Identify which cell holds the provided text, then report its (X, Y) central coordinate. 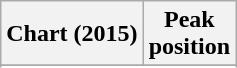
Peakposition (189, 34)
Chart (2015) (72, 34)
